Provide the (X, Y) coordinate of the cell's center where the given text is located.  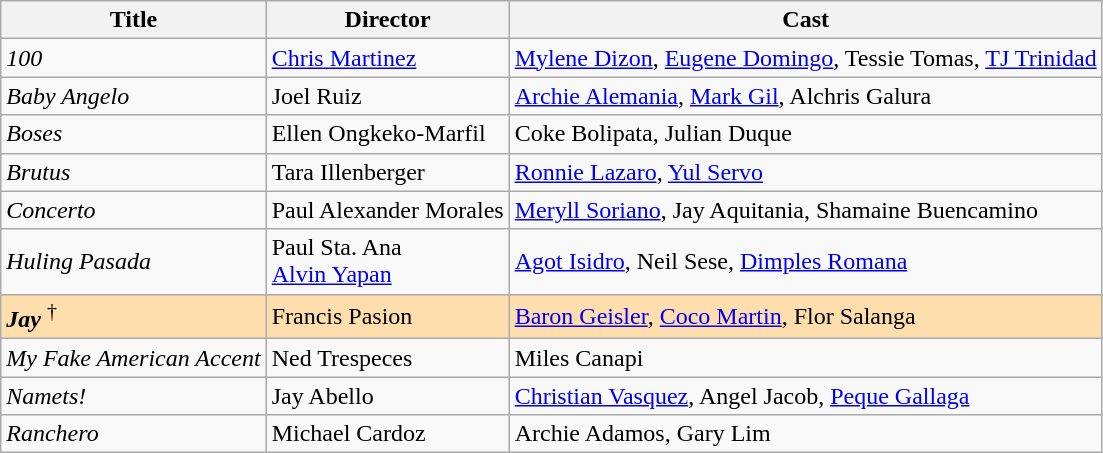
Jay † (134, 316)
Chris Martinez (388, 58)
Huling Pasada (134, 262)
Mylene Dizon, Eugene Domingo, Tessie Tomas, TJ Trinidad (806, 58)
Meryll Soriano, Jay Aquitania, Shamaine Buencamino (806, 210)
Ranchero (134, 434)
Ned Trespeces (388, 358)
Title (134, 20)
Christian Vasquez, Angel Jacob, Peque Gallaga (806, 396)
Joel Ruiz (388, 96)
Paul Alexander Morales (388, 210)
Baby Angelo (134, 96)
Jay Abello (388, 396)
Michael Cardoz (388, 434)
Ellen Ongkeko-Marfil (388, 134)
Miles Canapi (806, 358)
My Fake American Accent (134, 358)
Boses (134, 134)
Tara Illenberger (388, 172)
Francis Pasion (388, 316)
Baron Geisler, Coco Martin, Flor Salanga (806, 316)
Coke Bolipata, Julian Duque (806, 134)
Paul Sta. AnaAlvin Yapan (388, 262)
Concerto (134, 210)
Agot Isidro, Neil Sese, Dimples Romana (806, 262)
Brutus (134, 172)
Cast (806, 20)
Ronnie Lazaro, Yul Servo (806, 172)
Archie Alemania, Mark Gil, Alchris Galura (806, 96)
100 (134, 58)
Namets! (134, 396)
Director (388, 20)
Archie Adamos, Gary Lim (806, 434)
